Identify which cell holds the provided text, then report its [X, Y] central coordinate. 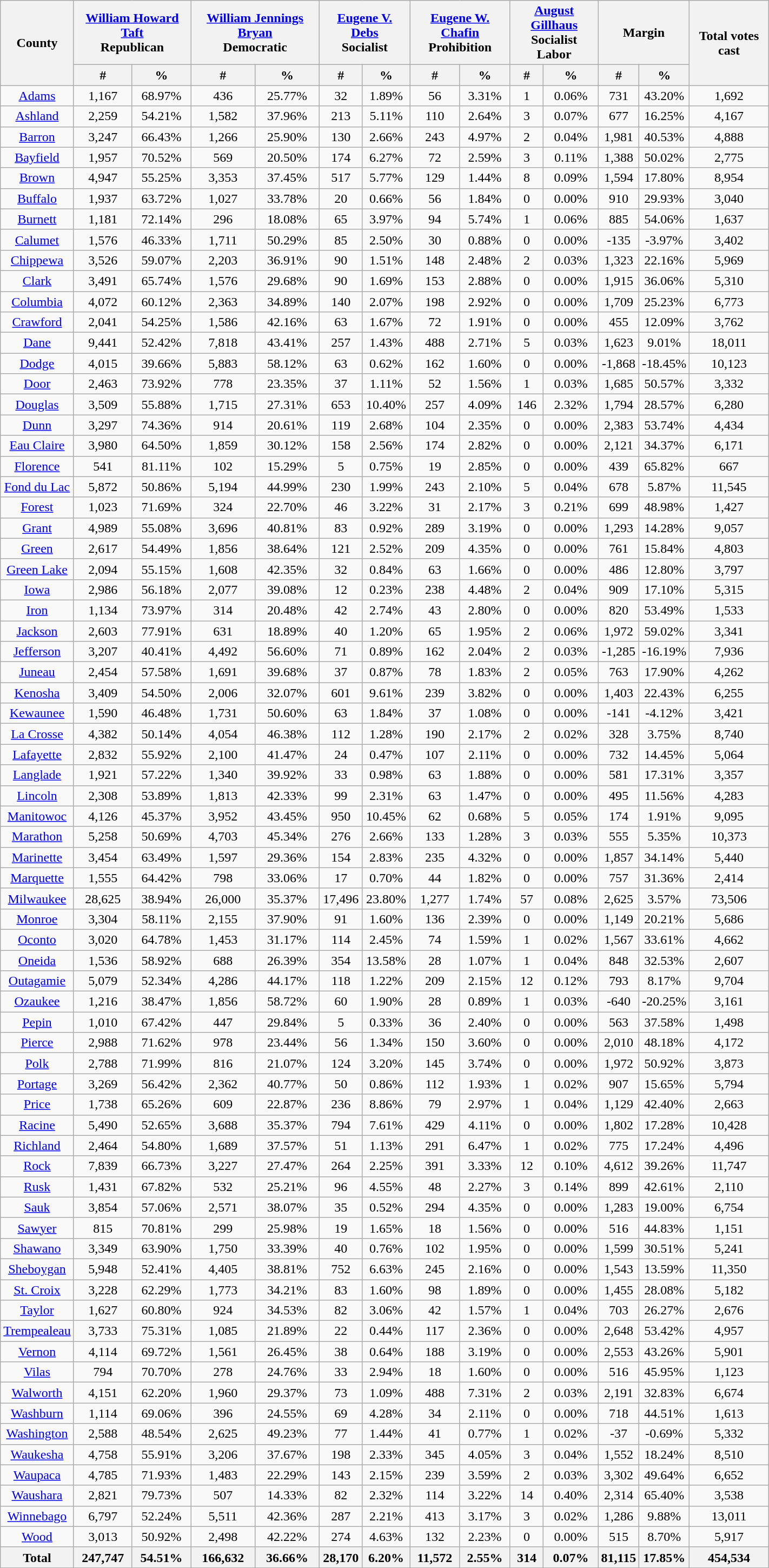
0.44% [386, 1331]
77.91% [161, 631]
1,623 [619, 343]
31 [435, 507]
4,803 [729, 548]
2,788 [103, 1063]
17.31% [664, 775]
46 [341, 507]
2.16% [485, 1269]
91 [341, 919]
30.51% [664, 1248]
2,006 [223, 693]
6.20% [386, 1557]
2,454 [103, 672]
4,114 [103, 1352]
5,511 [223, 1516]
5,194 [223, 487]
37.58% [664, 1022]
Jackson [37, 631]
William Howard TaftRepublican [132, 32]
Total votes cast [729, 43]
59.02% [664, 631]
2.97% [485, 1104]
79 [435, 1104]
1,023 [103, 507]
Calumet [37, 240]
Fond du Lac [37, 487]
Lafayette [37, 755]
230 [341, 487]
73 [341, 1393]
2.56% [386, 446]
62.20% [161, 1393]
569 [223, 157]
Sheboygan [37, 1269]
2.68% [386, 425]
1,731 [223, 713]
27.47% [288, 1166]
24 [341, 755]
28.08% [664, 1290]
Marathon [37, 837]
2,775 [729, 157]
4.55% [386, 1187]
25.98% [288, 1228]
85 [341, 240]
0.12% [571, 981]
50.86% [161, 487]
22.16% [664, 260]
3.57% [664, 898]
29.93% [664, 199]
2.04% [485, 652]
3,247 [103, 137]
2,383 [619, 425]
2.23% [485, 1537]
45.37% [161, 816]
136 [435, 919]
1,167 [103, 96]
119 [341, 425]
54.50% [161, 693]
1,637 [729, 219]
35 [341, 1207]
1,134 [103, 610]
La Crosse [37, 734]
439 [619, 466]
581 [619, 775]
56.18% [161, 590]
3.97% [386, 219]
52 [435, 384]
2.80% [485, 610]
4,662 [729, 940]
978 [223, 1043]
-16.19% [664, 652]
25.21% [288, 1187]
64.42% [161, 878]
19.00% [664, 1207]
532 [223, 1187]
3,402 [729, 240]
Shawano [37, 1248]
2,121 [619, 446]
732 [619, 755]
3,269 [103, 1084]
296 [223, 219]
1.69% [386, 281]
Buffalo [37, 199]
29.36% [288, 857]
3.75% [664, 734]
34.89% [288, 301]
99 [341, 796]
3,952 [223, 816]
15.84% [664, 548]
601 [341, 693]
36.66% [288, 1557]
54.25% [161, 322]
-640 [619, 1002]
63.72% [161, 199]
3.33% [485, 1166]
Total [37, 1557]
0.76% [386, 1248]
3,332 [729, 384]
1.99% [386, 487]
0.87% [386, 672]
4.05% [485, 1454]
43.26% [664, 1352]
32.83% [664, 1393]
41.47% [288, 755]
4,151 [103, 1393]
20.61% [288, 425]
1,981 [619, 137]
1,085 [223, 1331]
70.70% [161, 1372]
1,859 [223, 446]
2.10% [485, 487]
1,709 [619, 301]
4,434 [729, 425]
447 [223, 1022]
9.88% [664, 1516]
Ashland [37, 116]
4.28% [386, 1413]
0.62% [386, 363]
39.26% [664, 1166]
55.25% [161, 178]
54.49% [161, 548]
4.48% [485, 590]
1,453 [223, 940]
-20.25% [664, 1002]
37.67% [288, 1454]
1,599 [619, 1248]
43.41% [288, 343]
28.57% [664, 405]
1.83% [485, 672]
17.10% [664, 590]
1,567 [619, 940]
5.35% [664, 837]
3,538 [729, 1496]
5,079 [103, 981]
495 [619, 796]
1,813 [223, 796]
31.36% [664, 878]
3,207 [103, 652]
1.43% [386, 343]
6,754 [729, 1207]
667 [729, 466]
36.06% [664, 281]
238 [435, 590]
763 [619, 672]
761 [619, 548]
1.22% [386, 981]
4,405 [223, 1269]
37.57% [288, 1146]
454,534 [729, 1557]
Langlade [37, 775]
1,129 [619, 1104]
28,625 [103, 898]
1,149 [619, 919]
166,632 [223, 1557]
1.13% [386, 1146]
Douglas [37, 405]
2.25% [386, 1166]
Eugene V. DebsSocialist [365, 32]
345 [435, 1454]
2.85% [485, 466]
2.55% [485, 1557]
2,100 [223, 755]
5.11% [386, 116]
26.45% [288, 1352]
46.33% [161, 240]
25.90% [288, 137]
67.42% [161, 1022]
2,191 [619, 1393]
1,802 [619, 1125]
0.64% [386, 1352]
653 [341, 405]
2,464 [103, 1146]
0.40% [571, 1496]
11,545 [729, 487]
5,241 [729, 1248]
3,980 [103, 446]
57 [527, 898]
26,000 [223, 898]
23.35% [288, 384]
48.18% [664, 1043]
71 [341, 652]
10,373 [729, 837]
2,821 [103, 1496]
64.78% [161, 940]
5,310 [729, 281]
Barron [37, 137]
Green Lake [37, 569]
42.61% [664, 1187]
Waushara [37, 1496]
14.33% [288, 1496]
52.42% [161, 343]
74 [435, 940]
1,738 [103, 1104]
631 [223, 631]
1,277 [435, 898]
-18.45% [664, 363]
14 [527, 1496]
1,937 [103, 199]
130 [341, 137]
55.91% [161, 1454]
2.21% [386, 1516]
2,155 [223, 919]
299 [223, 1228]
1,561 [223, 1352]
2.52% [386, 548]
1,552 [619, 1454]
17.80% [664, 178]
1.66% [485, 569]
2.92% [485, 301]
August GillhausSocialist Labor [554, 32]
9,704 [729, 981]
Bayfield [37, 157]
Eugene W. ChafinProhibition [460, 32]
37.96% [288, 116]
2,988 [103, 1043]
2,648 [619, 1331]
20 [341, 199]
7.61% [386, 1125]
33.61% [664, 940]
3,696 [223, 528]
1,627 [103, 1311]
2,603 [103, 631]
63.90% [161, 1248]
2,617 [103, 548]
57.58% [161, 672]
391 [435, 1166]
3.59% [485, 1475]
Grant [37, 528]
55.92% [161, 755]
429 [435, 1125]
2.94% [386, 1372]
1.11% [386, 384]
4,286 [223, 981]
1,773 [223, 1290]
3,854 [103, 1207]
1.08% [485, 713]
4,054 [223, 734]
24.55% [288, 1413]
50.57% [664, 384]
9,057 [729, 528]
17.90% [664, 672]
4,496 [729, 1146]
909 [619, 590]
6.63% [386, 1269]
Trempealeau [37, 1331]
43.45% [288, 816]
96 [341, 1187]
Adams [37, 96]
1.93% [485, 1084]
17.24% [664, 1146]
18.08% [288, 219]
1,689 [223, 1146]
2,832 [103, 755]
0.75% [386, 466]
328 [619, 734]
515 [619, 1537]
25.23% [664, 301]
71.69% [161, 507]
50 [341, 1084]
1.59% [485, 940]
0.86% [386, 1084]
38.47% [161, 1002]
21.89% [288, 1331]
486 [619, 569]
3,013 [103, 1537]
1,555 [103, 878]
2.50% [386, 240]
58.12% [288, 363]
53.74% [664, 425]
Wood [37, 1537]
2,414 [729, 878]
3,797 [729, 569]
50.02% [664, 157]
39.66% [161, 363]
6,255 [729, 693]
0.10% [571, 1166]
555 [619, 837]
69.72% [161, 1352]
70.52% [161, 157]
17.85% [664, 1557]
7,936 [729, 652]
2,041 [103, 322]
0.47% [386, 755]
Clark [37, 281]
0.70% [386, 878]
1,483 [223, 1475]
Iron [37, 610]
15.65% [664, 1084]
41 [435, 1434]
245 [435, 1269]
42.33% [288, 796]
33.78% [288, 199]
30.12% [288, 446]
4,957 [729, 1331]
910 [619, 199]
3.74% [485, 1063]
3,206 [223, 1454]
34.14% [664, 857]
73.92% [161, 384]
William Jennings BryanDemocratic [255, 32]
5,901 [729, 1352]
48.54% [161, 1434]
Forest [37, 507]
56.42% [161, 1084]
52.41% [161, 1269]
55.08% [161, 528]
7,839 [103, 1166]
0.14% [571, 1187]
0.68% [485, 816]
44 [435, 878]
38.64% [288, 548]
17.28% [664, 1125]
55.88% [161, 405]
6,773 [729, 301]
Rusk [37, 1187]
2,094 [103, 569]
58.72% [288, 1002]
50.14% [161, 734]
32.07% [288, 693]
56.60% [288, 652]
Ozaukee [37, 1002]
885 [619, 219]
2,663 [729, 1104]
Oneida [37, 960]
436 [223, 96]
54.51% [161, 1557]
38.94% [161, 898]
2,607 [729, 960]
38.81% [288, 1269]
3,733 [103, 1331]
57.22% [161, 775]
Racine [37, 1125]
Crawford [37, 322]
2,986 [103, 590]
2,259 [103, 116]
Manitowoc [37, 816]
0.11% [571, 157]
13,011 [729, 1516]
4,382 [103, 734]
0.33% [386, 1022]
10.40% [386, 405]
48 [435, 1187]
11,747 [729, 1166]
1.07% [485, 960]
1,536 [103, 960]
67.82% [161, 1187]
5,490 [103, 1125]
1,010 [103, 1022]
133 [435, 837]
12.09% [664, 322]
5,969 [729, 260]
5,315 [729, 590]
1.67% [386, 322]
50.69% [161, 837]
3.31% [485, 96]
4,785 [103, 1475]
291 [435, 1146]
12.80% [664, 569]
Pierce [37, 1043]
Outagamie [37, 981]
5,064 [729, 755]
820 [619, 610]
129 [435, 178]
6.47% [485, 1146]
7,818 [223, 343]
60.12% [161, 301]
27.31% [288, 405]
37.90% [288, 919]
8,954 [729, 178]
3,491 [103, 281]
396 [223, 1413]
5,948 [103, 1269]
507 [223, 1496]
0.98% [386, 775]
678 [619, 487]
9.61% [386, 693]
1,151 [729, 1228]
8.17% [664, 981]
1,027 [223, 199]
3,509 [103, 405]
4.97% [485, 137]
53.42% [664, 1331]
20.21% [664, 919]
10,123 [729, 363]
2.48% [485, 260]
1,533 [729, 610]
11.56% [664, 796]
34.53% [288, 1311]
5,258 [103, 837]
94 [435, 219]
72.14% [161, 219]
2,571 [223, 1207]
4,888 [729, 137]
43.20% [664, 96]
-4.12% [664, 713]
54.06% [664, 219]
Chippewa [37, 260]
8 [527, 178]
55.15% [161, 569]
2.59% [485, 157]
6,674 [729, 1393]
75.31% [161, 1331]
-141 [619, 713]
1,921 [103, 775]
10,428 [729, 1125]
49.23% [288, 1434]
274 [341, 1537]
4,015 [103, 363]
Jefferson [37, 652]
22.70% [288, 507]
1,455 [619, 1290]
18.24% [664, 1454]
65.40% [664, 1496]
44.51% [664, 1413]
39.92% [288, 775]
5,686 [729, 919]
Walworth [37, 1393]
16.25% [664, 116]
1,715 [223, 405]
3,304 [103, 919]
4,072 [103, 301]
907 [619, 1084]
42.22% [288, 1537]
18.89% [288, 631]
757 [619, 878]
Eau Claire [37, 446]
950 [341, 816]
-3.97% [664, 240]
Dunn [37, 425]
3,353 [223, 178]
22.87% [288, 1104]
1.09% [386, 1393]
107 [435, 755]
6,797 [103, 1516]
28,170 [341, 1557]
34.21% [288, 1290]
54.80% [161, 1146]
58.92% [161, 960]
1,181 [103, 219]
57.06% [161, 1207]
7.31% [485, 1393]
143 [341, 1475]
70.81% [161, 1228]
140 [341, 301]
1,286 [619, 1516]
St. Croix [37, 1290]
2.33% [386, 1454]
13.59% [664, 1269]
1.90% [386, 1002]
798 [223, 878]
20.50% [288, 157]
3,688 [223, 1125]
Dodge [37, 363]
3.06% [386, 1311]
42.16% [288, 322]
3,421 [729, 713]
2,077 [223, 590]
3,762 [729, 322]
3,227 [223, 1166]
124 [341, 1063]
Iowa [37, 590]
71.62% [161, 1043]
66.43% [161, 137]
4,167 [729, 116]
517 [341, 178]
699 [619, 507]
Pepin [37, 1022]
1,123 [729, 1372]
235 [435, 857]
40.53% [664, 137]
2,588 [103, 1434]
188 [435, 1352]
0.08% [571, 898]
541 [103, 466]
23.80% [386, 898]
74.36% [161, 425]
899 [619, 1187]
69.06% [161, 1413]
14.28% [664, 528]
1,711 [223, 240]
121 [341, 548]
32.53% [664, 960]
46.48% [161, 713]
Lincoln [37, 796]
29.37% [288, 1393]
71.99% [161, 1063]
609 [223, 1104]
38.07% [288, 1207]
703 [619, 1311]
247,747 [103, 1557]
Green [37, 548]
4,612 [619, 1166]
4,126 [103, 816]
9,095 [729, 816]
40.81% [288, 528]
264 [341, 1166]
2,010 [619, 1043]
Winnebago [37, 1516]
60 [341, 1002]
1,586 [223, 322]
3.17% [485, 1516]
Richland [37, 1146]
2.39% [485, 919]
34.37% [664, 446]
0.21% [571, 507]
2.36% [485, 1331]
22 [341, 1331]
County [37, 43]
68.97% [161, 96]
-0.69% [664, 1434]
2.74% [386, 610]
154 [341, 857]
3,357 [729, 775]
Taylor [37, 1311]
2.35% [485, 425]
Juneau [37, 672]
4.63% [386, 1537]
4,989 [103, 528]
65.82% [664, 466]
71.93% [161, 1475]
Door [37, 384]
Price [37, 1104]
15.29% [288, 466]
44.17% [288, 981]
Kenosha [37, 693]
26.39% [288, 960]
287 [341, 1516]
17 [341, 878]
1.57% [485, 1311]
0.66% [386, 199]
4,172 [729, 1043]
3,526 [103, 260]
3.82% [485, 693]
Sauk [37, 1207]
1,613 [729, 1413]
5,872 [103, 487]
11,572 [435, 1557]
73,506 [729, 898]
294 [435, 1207]
10.45% [386, 816]
1,691 [223, 672]
17,496 [341, 898]
52.34% [161, 981]
-135 [619, 240]
1,915 [619, 281]
793 [619, 981]
4,758 [103, 1454]
65.26% [161, 1104]
30 [435, 240]
1.82% [485, 878]
Vernon [37, 1352]
778 [223, 384]
59.07% [161, 260]
3,349 [103, 1248]
29.68% [288, 281]
2.27% [485, 1187]
1,340 [223, 775]
775 [619, 1146]
20.48% [288, 610]
2.82% [485, 446]
278 [223, 1372]
4.11% [485, 1125]
0.23% [386, 590]
6.27% [386, 157]
Washburn [37, 1413]
6,280 [729, 405]
1,323 [619, 260]
5,883 [223, 363]
2.45% [386, 940]
3,873 [729, 1063]
50.29% [288, 240]
5,917 [729, 1537]
2.71% [485, 343]
4,947 [103, 178]
5.74% [485, 219]
1,543 [619, 1269]
213 [341, 116]
1,608 [223, 569]
2,110 [729, 1187]
Waukesha [37, 1454]
0.09% [571, 178]
1.65% [386, 1228]
98 [435, 1290]
46.38% [288, 734]
Vilas [37, 1372]
236 [341, 1104]
65.74% [161, 281]
34 [435, 1413]
Kewaunee [37, 713]
1.88% [485, 775]
48.98% [664, 507]
2,308 [103, 796]
3,454 [103, 857]
58.11% [161, 919]
289 [435, 528]
153 [435, 281]
118 [341, 981]
3,228 [103, 1290]
Sawyer [37, 1228]
2.31% [386, 796]
2,314 [619, 1496]
43 [435, 610]
37.45% [288, 178]
190 [435, 734]
Brown [37, 178]
2,553 [619, 1352]
49.64% [664, 1475]
79.73% [161, 1496]
53.89% [161, 796]
11,350 [729, 1269]
45.95% [664, 1372]
1,685 [619, 384]
3,302 [619, 1475]
1.47% [485, 796]
117 [435, 1331]
63.49% [161, 857]
Waupaca [37, 1475]
62 [435, 816]
Dane [37, 343]
677 [619, 116]
1,794 [619, 405]
1,388 [619, 157]
-1,285 [619, 652]
1.74% [485, 898]
1,960 [223, 1393]
3,020 [103, 940]
Milwaukee [37, 898]
38 [341, 1352]
22.43% [664, 693]
Burnett [37, 219]
44.83% [664, 1228]
53.49% [664, 610]
21.07% [288, 1063]
0.84% [386, 569]
0.92% [386, 528]
752 [341, 1269]
52.65% [161, 1125]
1,594 [619, 178]
815 [103, 1228]
145 [435, 1063]
66.73% [161, 1166]
6,171 [729, 446]
Polk [37, 1063]
Oconto [37, 940]
3,409 [103, 693]
1,597 [223, 857]
Margin [644, 32]
52.24% [161, 1516]
14.45% [664, 755]
Columbia [37, 301]
39.68% [288, 672]
62.29% [161, 1290]
33.39% [288, 1248]
158 [341, 446]
1,957 [103, 157]
1,283 [619, 1207]
9.01% [664, 343]
8.86% [386, 1104]
60.80% [161, 1311]
24.76% [288, 1372]
3.60% [485, 1043]
54.21% [161, 116]
1,403 [619, 693]
42.40% [664, 1104]
5,440 [729, 857]
848 [619, 960]
39.08% [288, 590]
1,427 [729, 507]
5,794 [729, 1084]
2,676 [729, 1311]
2,363 [223, 301]
2,362 [223, 1084]
1.51% [386, 260]
3.20% [386, 1063]
5,332 [729, 1434]
81,115 [619, 1557]
2.07% [386, 301]
42.35% [288, 569]
150 [435, 1043]
64.50% [161, 446]
110 [435, 116]
1,293 [619, 528]
78 [435, 672]
4.32% [485, 857]
718 [619, 1413]
29.84% [288, 1022]
6,652 [729, 1475]
146 [527, 405]
25.77% [288, 96]
77 [341, 1434]
13.58% [386, 960]
324 [223, 507]
Marquette [37, 878]
914 [223, 425]
3,297 [103, 425]
2,463 [103, 384]
51 [341, 1146]
5.77% [386, 178]
0.77% [485, 1434]
1,498 [729, 1022]
2.64% [485, 116]
50.60% [288, 713]
0.52% [386, 1207]
8.70% [664, 1537]
44.99% [288, 487]
9,441 [103, 343]
1.20% [386, 631]
22.29% [288, 1475]
354 [341, 960]
563 [619, 1022]
-1,868 [619, 363]
3,341 [729, 631]
0.88% [485, 240]
1,216 [103, 1002]
Marinette [37, 857]
8,510 [729, 1454]
69 [341, 1413]
816 [223, 1063]
26.27% [664, 1311]
4,703 [223, 837]
1.34% [386, 1043]
40.77% [288, 1084]
31.17% [288, 940]
1,266 [223, 137]
2.40% [485, 1022]
5.87% [664, 487]
688 [223, 960]
40.41% [161, 652]
2,203 [223, 260]
-37 [619, 1434]
1,750 [223, 1248]
45.34% [288, 837]
2,498 [223, 1537]
455 [619, 322]
2.83% [386, 857]
104 [435, 425]
8,740 [729, 734]
924 [223, 1311]
3,040 [729, 199]
42.36% [288, 1516]
Washington [37, 1434]
1,590 [103, 713]
132 [435, 1537]
1,431 [103, 1187]
Rock [37, 1166]
18,011 [729, 343]
1,692 [729, 96]
36.91% [288, 260]
23.44% [288, 1043]
4.09% [485, 405]
1,857 [619, 857]
81.11% [161, 466]
4,283 [729, 796]
3,161 [729, 1002]
Monroe [37, 919]
Portage [37, 1084]
5,182 [729, 1290]
33.06% [288, 878]
73.97% [161, 610]
731 [619, 96]
148 [435, 260]
413 [435, 1516]
276 [341, 837]
4,492 [223, 652]
1,114 [103, 1413]
4,262 [729, 672]
1,582 [223, 116]
2.88% [485, 281]
Florence [37, 466]
36 [435, 1022]
